Pinpoint the cell where the given text exists, returning its (X, Y) midpoint coordinate. 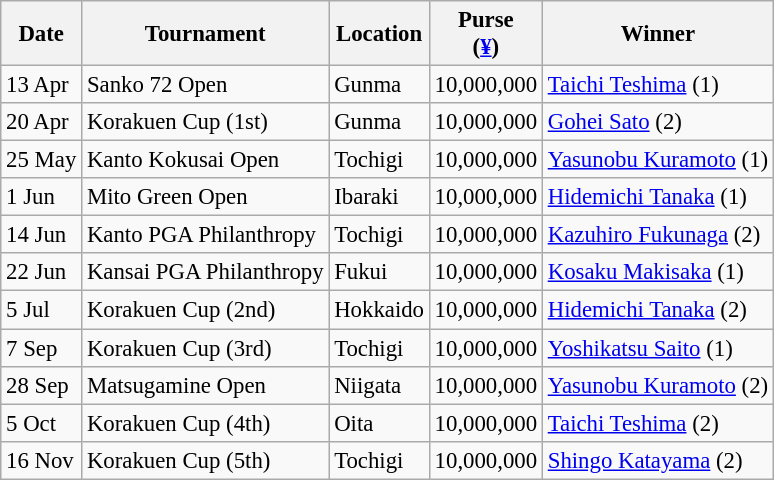
Korakuen Cup (1st) (206, 122)
25 May (42, 160)
Shingo Katayama (2) (658, 460)
Matsugamine Open (206, 385)
Taichi Teshima (2) (658, 423)
1 Jun (42, 197)
Gohei Sato (2) (658, 122)
Purse(¥) (486, 34)
Korakuen Cup (2nd) (206, 310)
5 Oct (42, 423)
Korakuen Cup (3rd) (206, 348)
Korakuen Cup (5th) (206, 460)
Yasunobu Kuramoto (1) (658, 160)
Tournament (206, 34)
Fukui (379, 273)
Hidemichi Tanaka (2) (658, 310)
Sanko 72 Open (206, 85)
Kazuhiro Fukunaga (2) (658, 235)
5 Jul (42, 310)
Hidemichi Tanaka (1) (658, 197)
Location (379, 34)
Hokkaido (379, 310)
Yoshikatsu Saito (1) (658, 348)
14 Jun (42, 235)
22 Jun (42, 273)
20 Apr (42, 122)
Korakuen Cup (4th) (206, 423)
Mito Green Open (206, 197)
Kanto PGA Philanthropy (206, 235)
Yasunobu Kuramoto (2) (658, 385)
Niigata (379, 385)
Date (42, 34)
Ibaraki (379, 197)
13 Apr (42, 85)
7 Sep (42, 348)
Kansai PGA Philanthropy (206, 273)
Oita (379, 423)
28 Sep (42, 385)
Kosaku Makisaka (1) (658, 273)
16 Nov (42, 460)
Taichi Teshima (1) (658, 85)
Kanto Kokusai Open (206, 160)
Winner (658, 34)
